Pinpoint the cell where the given text exists, returning its [x, y] midpoint coordinate. 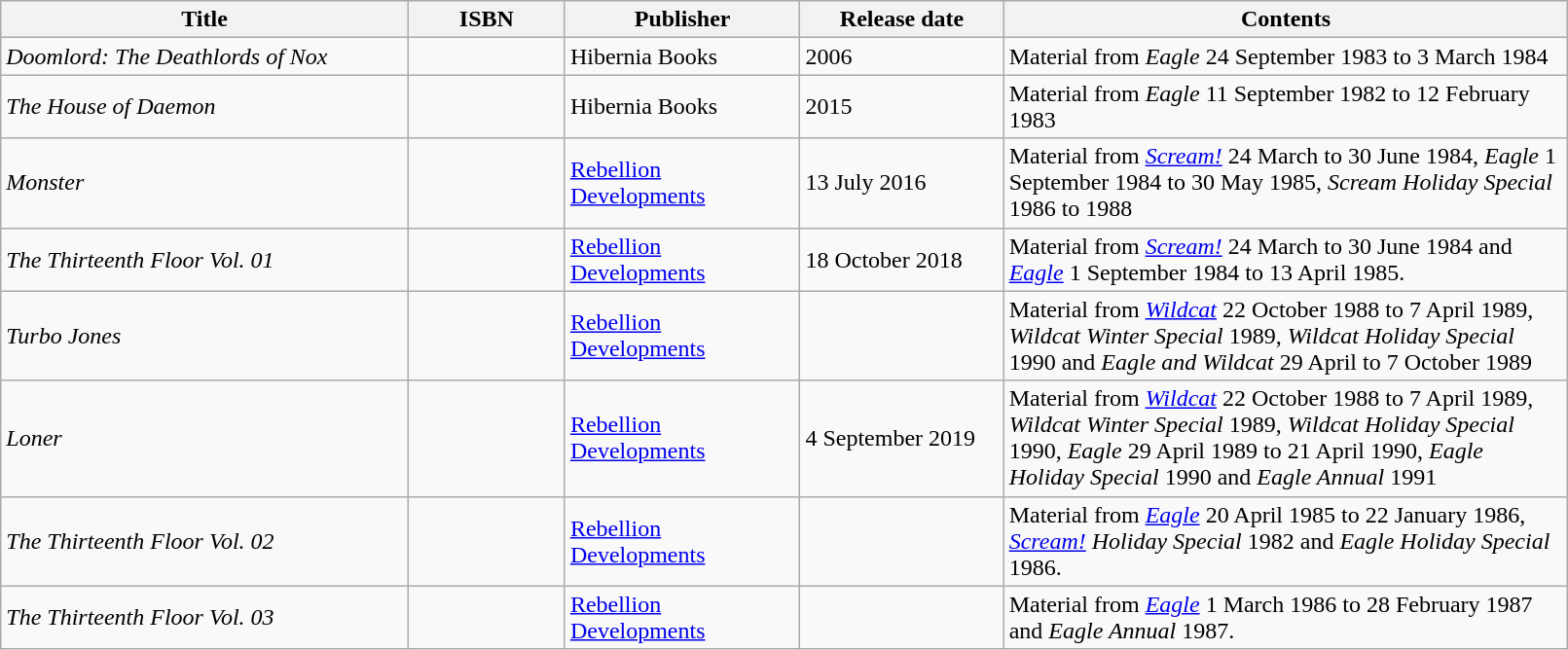
Contents [1286, 19]
The Thirteenth Floor Vol. 02 [204, 541]
2015 [901, 107]
13 July 2016 [901, 183]
The Thirteenth Floor Vol. 01 [204, 259]
4 September 2019 [901, 438]
Material from Scream! 24 March to 30 June 1984, Eagle 1 September 1984 to 30 May 1985, Scream Holiday Special 1986 to 1988 [1286, 183]
The Thirteenth Floor Vol. 03 [204, 617]
Release date [901, 19]
18 October 2018 [901, 259]
Material from Scream! 24 March to 30 June 1984 and Eagle 1 September 1984 to 13 April 1985. [1286, 259]
Turbo Jones [204, 336]
The House of Daemon [204, 107]
Material from Eagle 1 March 1986 to 28 February 1987 and Eagle Annual 1987. [1286, 617]
Monster [204, 183]
ISBN [487, 19]
Material from Eagle 20 April 1985 to 22 January 1986, Scream! Holiday Special 1982 and Eagle Holiday Special 1986. [1286, 541]
Title [204, 19]
Loner [204, 438]
Doomlord: The Deathlords of Nox [204, 56]
2006 [901, 56]
Material from Eagle 24 September 1983 to 3 March 1984 [1286, 56]
Publisher [682, 19]
Material from Eagle 11 September 1982 to 12 February 1983 [1286, 107]
